Find where the given text appears and provide that cell's center as [x, y] coordinate. 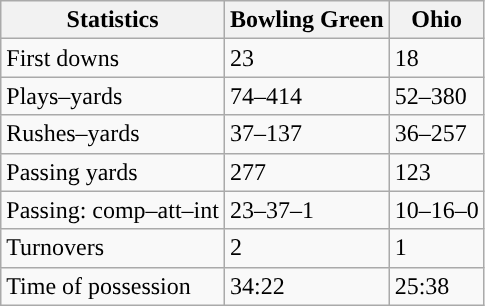
74–414 [306, 96]
123 [436, 172]
Bowling Green [306, 20]
10–16–0 [436, 210]
Rushes–yards [113, 134]
1 [436, 248]
First downs [113, 58]
37–137 [306, 134]
Turnovers [113, 248]
23–37–1 [306, 210]
36–257 [436, 134]
25:38 [436, 286]
2 [306, 248]
277 [306, 172]
23 [306, 58]
Passing yards [113, 172]
Passing: comp–att–int [113, 210]
34:22 [306, 286]
18 [436, 58]
Statistics [113, 20]
Ohio [436, 20]
Plays–yards [113, 96]
Time of possession [113, 286]
52–380 [436, 96]
